Return the (x, y) coordinate for the center point of the cell that contains the specified text.  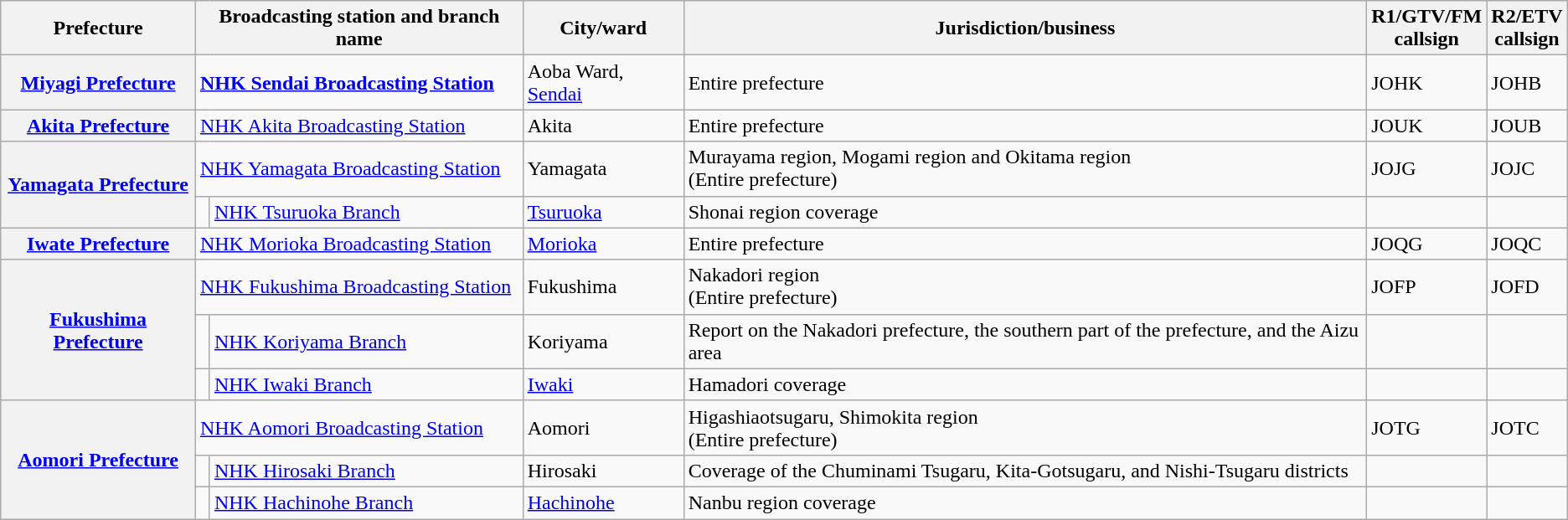
NHK Akita Broadcasting Station (358, 126)
JOTG (1427, 427)
Koriyama (603, 342)
NHK Iwaki Branch (366, 384)
Aomori (603, 427)
NHK Koriyama Branch (366, 342)
NHK Morioka Broadcasting Station (358, 244)
NHK Yamagata Broadcasting Station (358, 169)
Akita Prefecture (99, 126)
Higashiaotsugaru, Shimokita region(Entire prefecture) (1025, 427)
NHK Sendai Broadcasting Station (358, 82)
NHK Aomori Broadcasting Station (358, 427)
NHK Fukushima Broadcasting Station (358, 286)
JOHK (1427, 82)
Report on the Nakadori prefecture, the southern part of the prefecture, and the Aizu area (1025, 342)
JOHB (1527, 82)
Nanbu region coverage (1025, 502)
JOJG (1427, 169)
JOUK (1427, 126)
Hirosaki (603, 471)
City/ward (603, 28)
Fukushima (603, 286)
JOQG (1427, 244)
Yamagata (603, 169)
NHK Hirosaki Branch (366, 471)
NHK Hachinohe Branch (366, 502)
Hachinohe (603, 502)
Iwate Prefecture (99, 244)
JOJC (1527, 169)
Yamagata Prefecture (99, 184)
Hamadori coverage (1025, 384)
R1/GTV/FMcallsign (1427, 28)
Murayama region, Mogami region and Okitama region(Entire prefecture) (1025, 169)
Jurisdiction/business (1025, 28)
Prefecture (99, 28)
Coverage of the Chuminami Tsugaru, Kita-Gotsugaru, and Nishi-Tsugaru districts (1025, 471)
R2/ETVcallsign (1527, 28)
Shonai region coverage (1025, 212)
JOTC (1527, 427)
Nakadori region(Entire prefecture) (1025, 286)
JOUB (1527, 126)
JOFP (1427, 286)
Broadcasting station and branch name (358, 28)
NHK Tsuruoka Branch (366, 212)
Akita (603, 126)
Aoba Ward, Sendai (603, 82)
Iwaki (603, 384)
Tsuruoka (603, 212)
JOFD (1527, 286)
Aomori Prefecture (99, 459)
Miyagi Prefecture (99, 82)
JOQC (1527, 244)
Fukushima Prefecture (99, 330)
Morioka (603, 244)
